For the text-containing cell, return its midpoint in [X, Y] coordinate format. 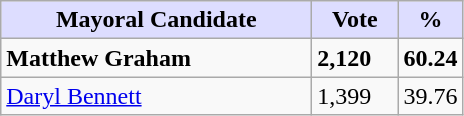
2,120 [355, 58]
1,399 [355, 96]
Vote [355, 20]
39.76 [430, 96]
Daryl Bennett [156, 96]
Mayoral Candidate [156, 20]
Matthew Graham [156, 58]
60.24 [430, 58]
% [430, 20]
